Search for the cell housing the specified text and yield its (x, y) center coordinate. 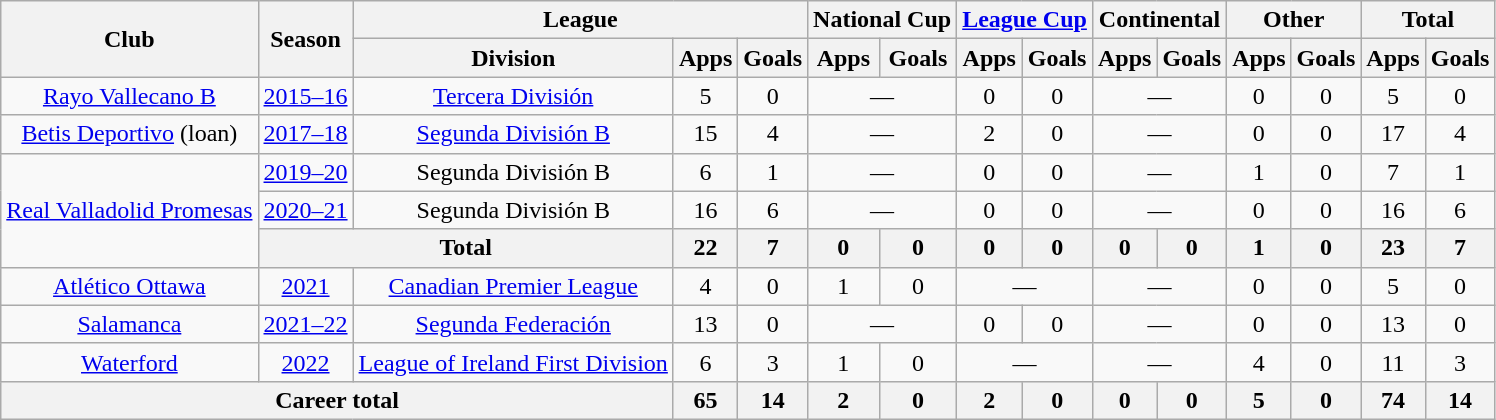
65 (705, 400)
2021–22 (306, 324)
22 (705, 248)
Waterford (130, 362)
Salamanca (130, 324)
Division (513, 58)
Tercera División (513, 96)
Other (1294, 20)
11 (1393, 362)
Betis Deportivo (loan) (130, 134)
2022 (306, 362)
74 (1393, 400)
League (580, 20)
Canadian Premier League (513, 286)
15 (705, 134)
2020–21 (306, 210)
Continental (1159, 20)
Rayo Vallecano B (130, 96)
Club (130, 39)
2021 (306, 286)
17 (1393, 134)
Real Valladolid Promesas (130, 210)
League Cup (1025, 20)
Atlético Ottawa (130, 286)
Career total (338, 400)
Season (306, 39)
2015–16 (306, 96)
League of Ireland First Division (513, 362)
National Cup (882, 20)
2019–20 (306, 172)
Segunda Federación (513, 324)
23 (1393, 248)
2017–18 (306, 134)
